Return (x, y) of the center of cell containing provided text 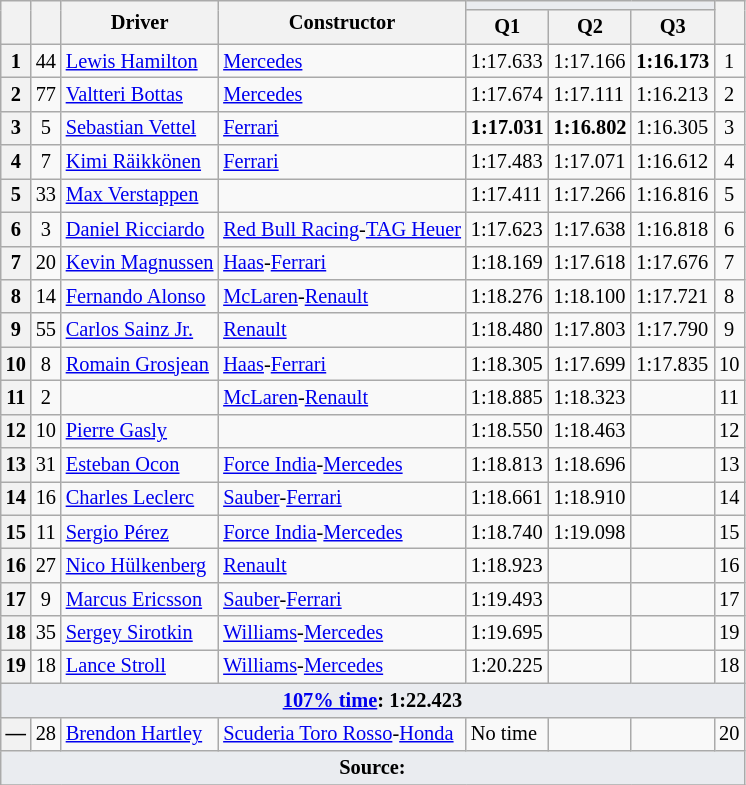
1:17.699 (590, 364)
31 (46, 465)
Kevin Magnussen (140, 263)
1:16.305 (672, 128)
Constructor (342, 22)
Scuderia Toro Rosso-Honda (342, 734)
Source: (372, 767)
28 (46, 734)
Charles Leclerc (140, 498)
Sebastian Vettel (140, 128)
33 (46, 195)
1:16.816 (672, 195)
Sergey Sirotkin (140, 633)
1:17.166 (590, 61)
Q2 (590, 27)
Marcus Ericsson (140, 599)
Q3 (672, 27)
77 (46, 94)
1:17.483 (508, 162)
107% time: 1:22.423 (372, 700)
1:18.276 (508, 296)
Romain Grosjean (140, 364)
Sergio Pérez (140, 532)
1:16.802 (590, 128)
1:18.100 (590, 296)
Fernando Alonso (140, 296)
1:17.835 (672, 364)
1:17.623 (508, 229)
1:18.550 (508, 431)
1:17.411 (508, 195)
1:18.463 (590, 431)
1:18.885 (508, 397)
55 (46, 330)
1:17.111 (590, 94)
Carlos Sainz Jr. (140, 330)
Daniel Ricciardo (140, 229)
1:18.813 (508, 465)
1:18.923 (508, 565)
1:16.612 (672, 162)
1:17.803 (590, 330)
Esteban Ocon (140, 465)
1:18.323 (590, 397)
1:17.618 (590, 263)
1:18.740 (508, 532)
1:20.225 (508, 666)
1:16.818 (672, 229)
1:17.638 (590, 229)
35 (46, 633)
1:17.266 (590, 195)
27 (46, 565)
1:17.633 (508, 61)
Lewis Hamilton (140, 61)
1:17.674 (508, 94)
1:18.305 (508, 364)
Nico Hülkenberg (140, 565)
Driver (140, 22)
Pierre Gasly (140, 431)
1:18.480 (508, 330)
Red Bull Racing-TAG Heuer (342, 229)
1:18.696 (590, 465)
Brendon Hartley (140, 734)
1:17.676 (672, 263)
1:19.098 (590, 532)
1:17.071 (590, 162)
1:18.169 (508, 263)
Max Verstappen (140, 195)
1:18.661 (508, 498)
1:17.721 (672, 296)
1:18.910 (590, 498)
Lance Stroll (140, 666)
Q1 (508, 27)
1:19.695 (508, 633)
1:17.031 (508, 128)
Kimi Räikkönen (140, 162)
— (16, 734)
1:16.213 (672, 94)
1:17.790 (672, 330)
Valtteri Bottas (140, 94)
1:16.173 (672, 61)
No time (508, 734)
44 (46, 61)
1:19.493 (508, 599)
